Pinpoint the cell where the given text exists, returning its [X, Y] midpoint coordinate. 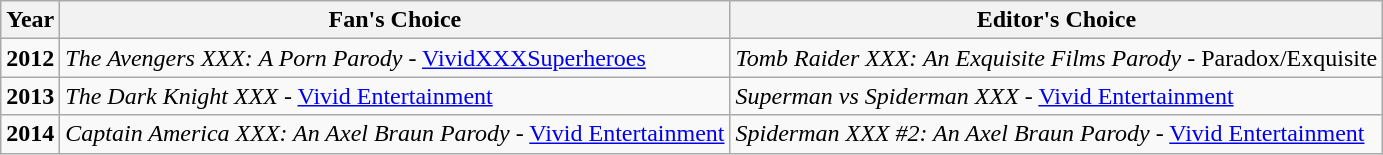
Superman vs Spiderman XXX - Vivid Entertainment [1056, 96]
Year [30, 20]
Editor's Choice [1056, 20]
The Avengers XXX: A Porn Parody - VividXXXSuperheroes [395, 58]
2013 [30, 96]
Fan's Choice [395, 20]
Captain America XXX: An Axel Braun Parody - Vivid Entertainment [395, 134]
2012 [30, 58]
The Dark Knight XXX - Vivid Entertainment [395, 96]
Spiderman XXX #2: An Axel Braun Parody - Vivid Entertainment [1056, 134]
2014 [30, 134]
Tomb Raider XXX: An Exquisite Films Parody - Paradox/Exquisite [1056, 58]
